Search for the cell housing the specified text and yield its (X, Y) center coordinate. 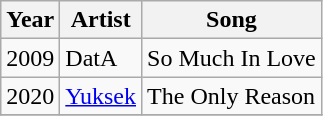
Artist (101, 20)
Year (30, 20)
2009 (30, 58)
Yuksek (101, 96)
DatA (101, 58)
So Much In Love (232, 58)
Song (232, 20)
The Only Reason (232, 96)
2020 (30, 96)
